Capture the cell that displays the provided text and extract its (X, Y) central coordinate. 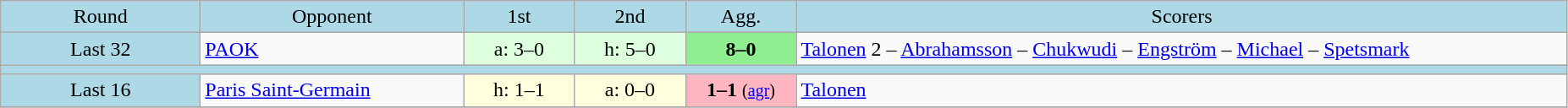
Opponent (332, 17)
Agg. (741, 17)
Scorers (1181, 17)
Paris Saint-Germain (332, 90)
PAOK (332, 49)
a: 0–0 (630, 90)
1st (520, 17)
2nd (630, 17)
1–1 (agr) (741, 90)
h: 5–0 (630, 49)
h: 1–1 (520, 90)
a: 3–0 (520, 49)
Last 32 (101, 49)
8–0 (741, 49)
Last 16 (101, 90)
Round (101, 17)
Talonen (1181, 90)
Talonen 2 – Abrahamsson – Chukwudi – Engström – Michael – Spetsmark (1181, 49)
